From the cell containing the given text, extract its center point as [x, y] coordinate. 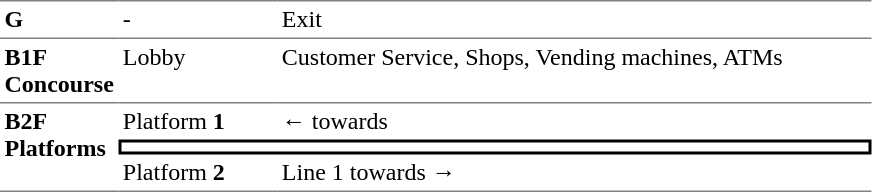
G [59, 19]
Platform 1 [198, 122]
B1FConcourse [59, 71]
- [198, 19]
Line 1 towards → [574, 173]
← towards [574, 122]
Customer Service, Shops, Vending machines, ATMs [574, 71]
B2FPlatforms [59, 148]
Platform 2 [198, 173]
Lobby [198, 71]
Exit [574, 19]
